Return [x, y] of the center of cell containing provided text 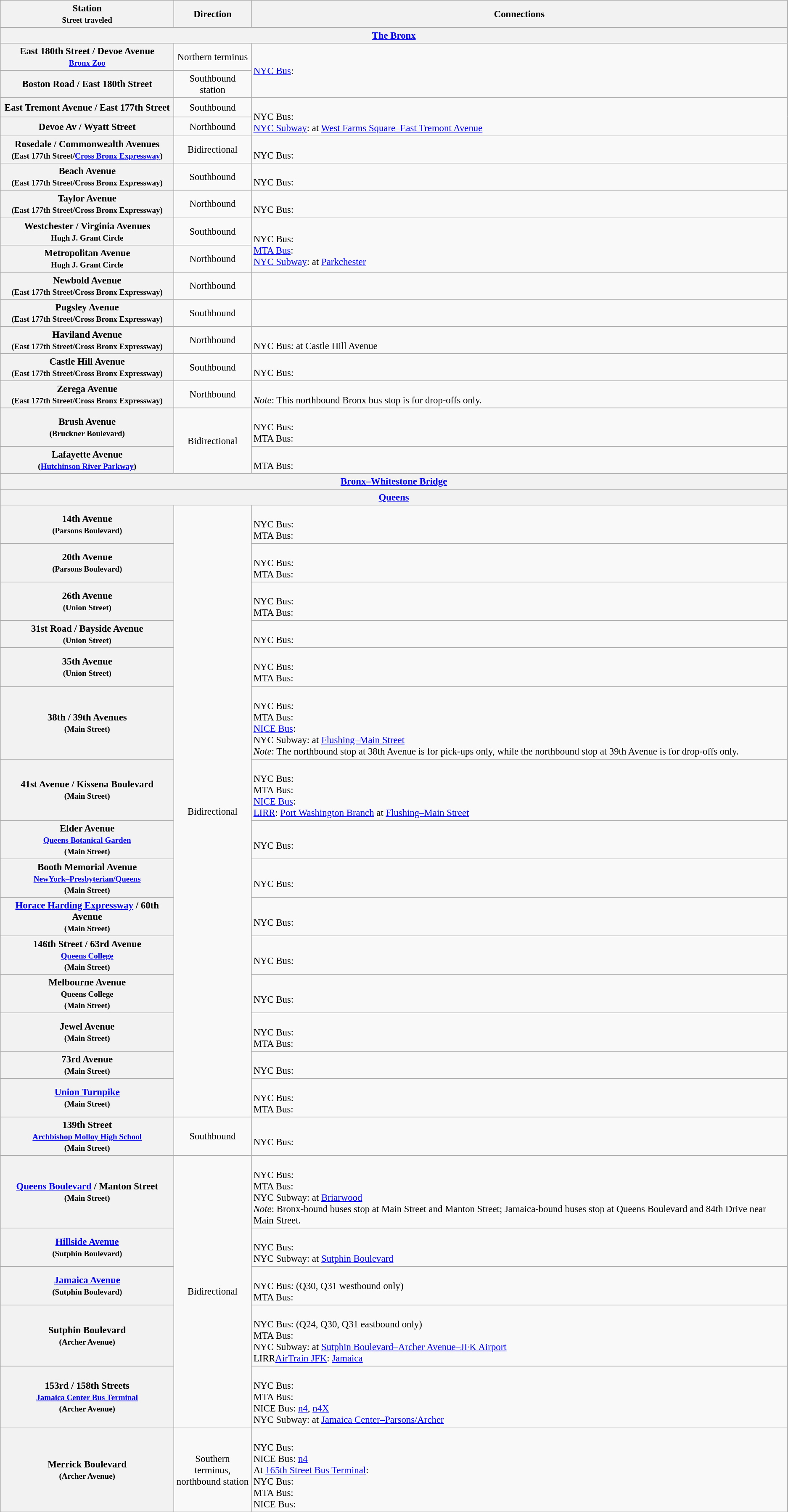
Zerega Avenue(East 177th Street/Cross Bronx Expressway) [87, 395]
Brush Avenue(Bruckner Boulevard) [87, 427]
NYC Bus: (Q24, Q30, Q31 eastbound only)MTA Bus: NYC Subway: at Sutphin Boulevard–Archer Avenue–JFK AirportLIRRAirTrain JFK: Jamaica [519, 1336]
35th Avenue(Union Street) [87, 667]
NYC Bus: at Castle Hill Avenue [519, 340]
Haviland Avenue(East 177th Street/Cross Bronx Expressway) [87, 340]
NYC Bus: MTA Bus: NICE Bus: LIRR: Port Washington Branch at Flushing–Main Street [519, 790]
Devoe Av / Wyatt Street [87, 127]
NYC Bus: NYC Subway: at West Farms Square–East Tremont Avenue [519, 117]
26th Avenue(Union Street) [87, 601]
Southbound station [213, 84]
NYC Bus: NYC Subway: at Sutphin Boulevard [519, 1247]
Newbold Avenue(East 177th Street/Cross Bronx Expressway) [87, 286]
139th StreetArchbishop Molloy High School(Main Street) [87, 1136]
Pugsley Avenue(East 177th Street/Cross Bronx Expressway) [87, 313]
73rd Avenue(Main Street) [87, 1065]
Queens [394, 498]
Melbourne AvenueQueens College(Main Street) [87, 994]
41st Avenue / Kissena Boulevard(Main Street) [87, 790]
Taylor Avenue(East 177th Street/Cross Bronx Expressway) [87, 204]
Beach Avenue(East 177th Street/Cross Bronx Expressway) [87, 177]
Union Turnpike(Main Street) [87, 1098]
Jamaica Avenue(Sutphin Boulevard) [87, 1286]
Castle Hill Avenue(East 177th Street/Cross Bronx Expressway) [87, 368]
Queens Boulevard / Manton Street(Main Street) [87, 1192]
Horace Harding Expressway / 60th Avenue(Main Street) [87, 917]
Lafayette Avenue(Hutchinson River Parkway) [87, 460]
Hillside Avenue(Sutphin Boulevard) [87, 1247]
Southern terminus,northbound station [213, 1470]
Jewel Avenue(Main Street) [87, 1032]
146th Street / 63rd AvenueQueens College(Main Street) [87, 955]
The Bronx [394, 36]
Elder AvenueQueens Botanical Garden(Main Street) [87, 839]
Rosedale / Commonwealth Avenues(East 177th Street/Cross Bronx Expressway) [87, 150]
Bronx–Whitestone Bridge [394, 482]
NYC Bus: NICE Bus: n4At 165th Street Bus Terminal:NYC Bus: MTA Bus: NICE Bus: [519, 1470]
153rd / 158th StreetsJamaica Center Bus Terminal(Archer Avenue) [87, 1397]
31st Road / Bayside Avenue(Union Street) [87, 634]
East 180th Street / Devoe AvenueBronx Zoo [87, 57]
38th / 39th Avenues(Main Street) [87, 723]
NYC Bus: (Q30, Q31 westbound only)MTA Bus: [519, 1286]
Metropolitan AvenueHugh J. Grant Circle [87, 258]
Direction [213, 14]
Westchester / Virginia AvenuesHugh J. Grant Circle [87, 231]
East Tremont Avenue / East 177th Street [87, 107]
Merrick Boulevard(Archer Avenue) [87, 1470]
14th Avenue(Parsons Boulevard) [87, 524]
NYC Bus: MTA Bus: NYC Subway: at Parkchester [519, 245]
20th Avenue(Parsons Boulevard) [87, 563]
MTA Bus: [519, 460]
Connections [519, 14]
Note: This northbound Bronx bus stop is for drop-offs only. [519, 395]
Northern terminus [213, 57]
Sutphin Boulevard(Archer Avenue) [87, 1336]
Boston Road / East 180th Street [87, 84]
NYC Bus: MTA Bus: NICE Bus: n4, n4XNYC Subway: at Jamaica Center–Parsons/Archer [519, 1397]
Booth Memorial AvenueNewYork–Presbyterian/Queens(Main Street) [87, 878]
StationStreet traveled [87, 14]
